For the text-containing cell, return its midpoint in (X, Y) coordinate format. 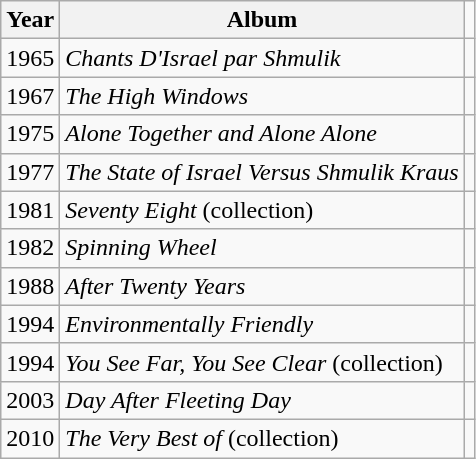
Seventy Eight (collection) (262, 210)
Alone Together and Alone Alone (262, 134)
After Twenty Years (262, 286)
1975 (30, 134)
Year (30, 20)
2003 (30, 400)
1981 (30, 210)
The Very Best of (collection) (262, 438)
Chants D'Israel par Shmulik (262, 58)
You See Far, You See Clear (collection) (262, 362)
1988 (30, 286)
1965 (30, 58)
1982 (30, 248)
Spinning Wheel (262, 248)
The State of Israel Versus Shmulik Kraus (262, 172)
The High Windows (262, 96)
Environmentally Friendly (262, 324)
2010 (30, 438)
Day After Fleeting Day (262, 400)
Album (262, 20)
1977 (30, 172)
1967 (30, 96)
